Determine the (x, y) coordinate at the center of the cell enclosing the given text.  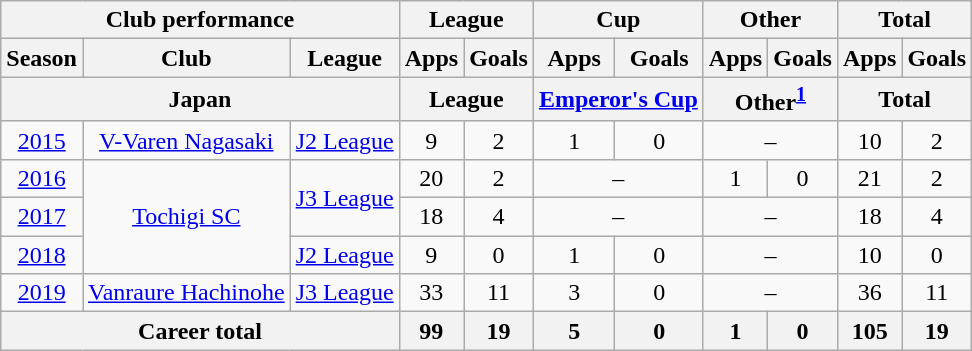
V-Varen Nagasaki (186, 140)
2017 (42, 217)
Other1 (770, 100)
Club performance (200, 20)
Career total (200, 331)
20 (431, 178)
Vanraure Hachinohe (186, 293)
105 (869, 331)
5 (574, 331)
2016 (42, 178)
Club (186, 58)
36 (869, 293)
2015 (42, 140)
Season (42, 58)
3 (574, 293)
Tochigi SC (186, 216)
2019 (42, 293)
Other (770, 20)
33 (431, 293)
99 (431, 331)
Emperor's Cup (618, 100)
2018 (42, 255)
21 (869, 178)
Japan (200, 100)
Cup (618, 20)
